Locate the cell with the specified text and output its [X, Y] center coordinate. 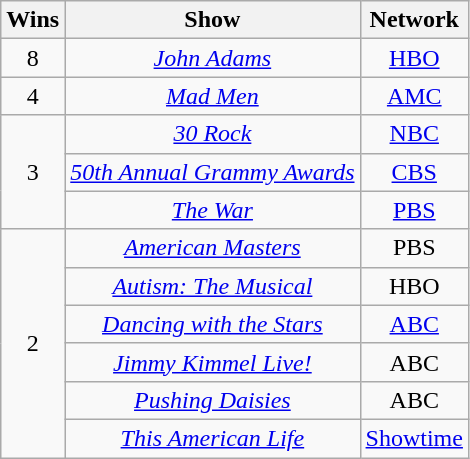
3 [33, 172]
50th Annual Grammy Awards [212, 172]
30 Rock [212, 134]
CBS [414, 172]
8 [33, 58]
Jimmy Kimmel Live! [212, 362]
Showtime [414, 438]
2 [33, 343]
The War [212, 210]
Dancing with the Stars [212, 324]
American Masters [212, 248]
John Adams [212, 58]
4 [33, 96]
NBC [414, 134]
Network [414, 20]
Autism: The Musical [212, 286]
AMC [414, 96]
Pushing Daisies [212, 400]
This American Life [212, 438]
Show [212, 20]
Wins [33, 20]
Mad Men [212, 96]
